Provide the (x, y) coordinate of the cell's center where the given text is located.  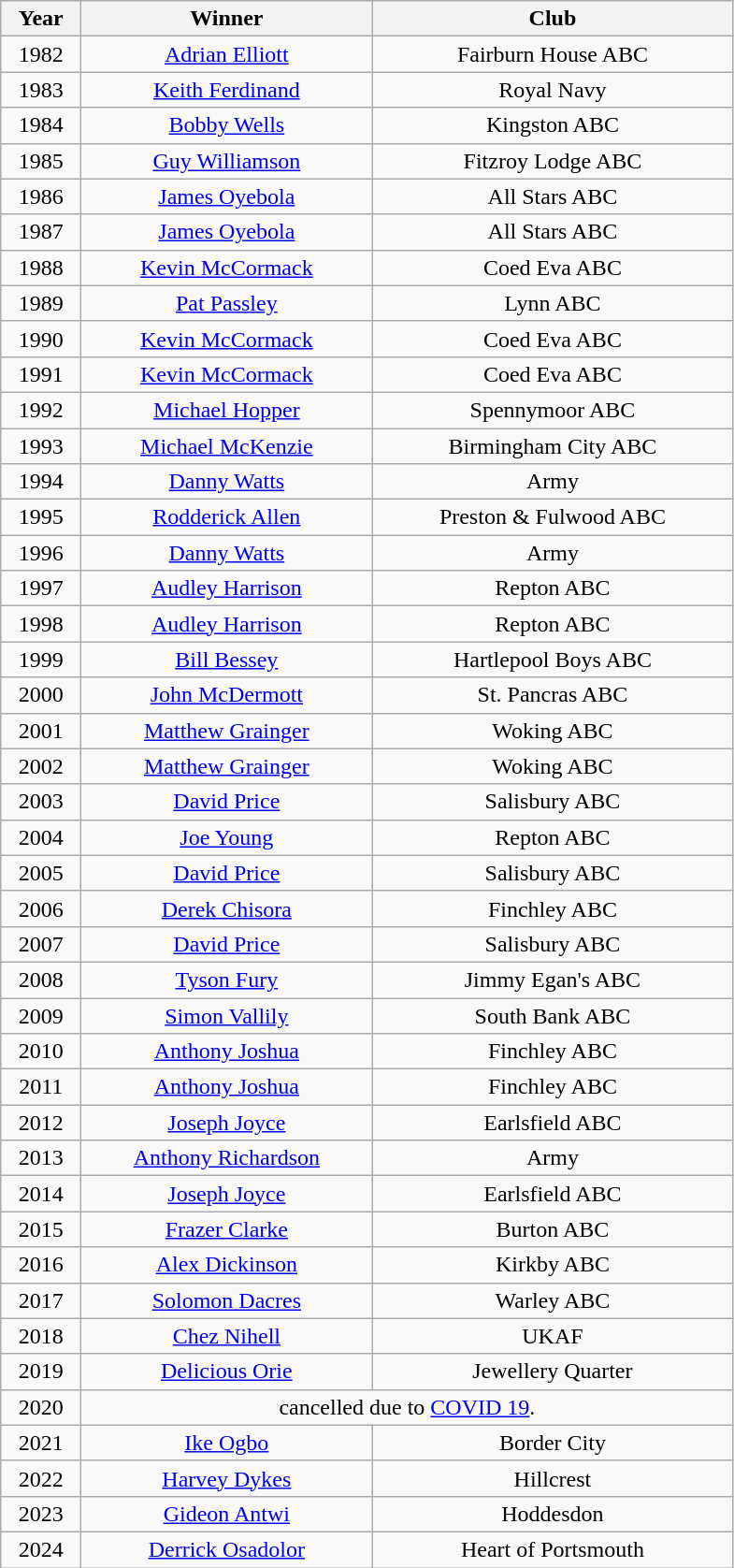
Heart of Portsmouth (553, 1549)
Jimmy Egan's ABC (553, 980)
1989 (41, 303)
Rodderick Allen (226, 517)
South Bank ABC (553, 1015)
Kirkby ABC (553, 1265)
2014 (41, 1194)
1990 (41, 339)
2009 (41, 1015)
2001 (41, 731)
Guy Williamson (226, 161)
Kingston ABC (553, 125)
Preston & Fulwood ABC (553, 517)
2000 (41, 695)
UKAF (553, 1336)
Year (41, 19)
2017 (41, 1300)
2022 (41, 1478)
1985 (41, 161)
Hoddesdon (553, 1514)
Jewellery Quarter (553, 1372)
1992 (41, 410)
2002 (41, 766)
1986 (41, 196)
2016 (41, 1265)
Bill Bessey (226, 660)
1993 (41, 446)
St. Pancras ABC (553, 695)
2015 (41, 1229)
1994 (41, 482)
Pat Passley (226, 303)
2008 (41, 980)
Keith Ferdinand (226, 90)
1999 (41, 660)
Anthony Richardson (226, 1158)
Fitzroy Lodge ABC (553, 161)
Lynn ABC (553, 303)
Border City (553, 1443)
Winner (226, 19)
Hillcrest (553, 1478)
Frazer Clarke (226, 1229)
1982 (41, 54)
Michael McKenzie (226, 446)
2006 (41, 908)
2005 (41, 873)
1998 (41, 624)
2010 (41, 1052)
1984 (41, 125)
Michael Hopper (226, 410)
2004 (41, 837)
2018 (41, 1336)
Simon Vallily (226, 1015)
Chez Nihell (226, 1336)
cancelled due to COVID 19. (408, 1407)
1983 (41, 90)
2024 (41, 1549)
Joe Young (226, 837)
1988 (41, 268)
Gideon Antwi (226, 1514)
2019 (41, 1372)
2021 (41, 1443)
Tyson Fury (226, 980)
Derrick Osadolor (226, 1549)
1995 (41, 517)
1987 (41, 232)
Hartlepool Boys ABC (553, 660)
Adrian Elliott (226, 54)
Burton ABC (553, 1229)
2007 (41, 944)
Harvey Dykes (226, 1478)
2012 (41, 1123)
2003 (41, 802)
Spennymoor ABC (553, 410)
Solomon Dacres (226, 1300)
John McDermott (226, 695)
2011 (41, 1087)
1991 (41, 374)
Alex Dickinson (226, 1265)
Birmingham City ABC (553, 446)
2020 (41, 1407)
1997 (41, 588)
Derek Chisora (226, 908)
Delicious Orie (226, 1372)
Club (553, 19)
Fairburn House ABC (553, 54)
2013 (41, 1158)
1996 (41, 553)
2023 (41, 1514)
Warley ABC (553, 1300)
Ike Ogbo (226, 1443)
Bobby Wells (226, 125)
Royal Navy (553, 90)
